Capture the cell that displays the provided text and extract its (X, Y) central coordinate. 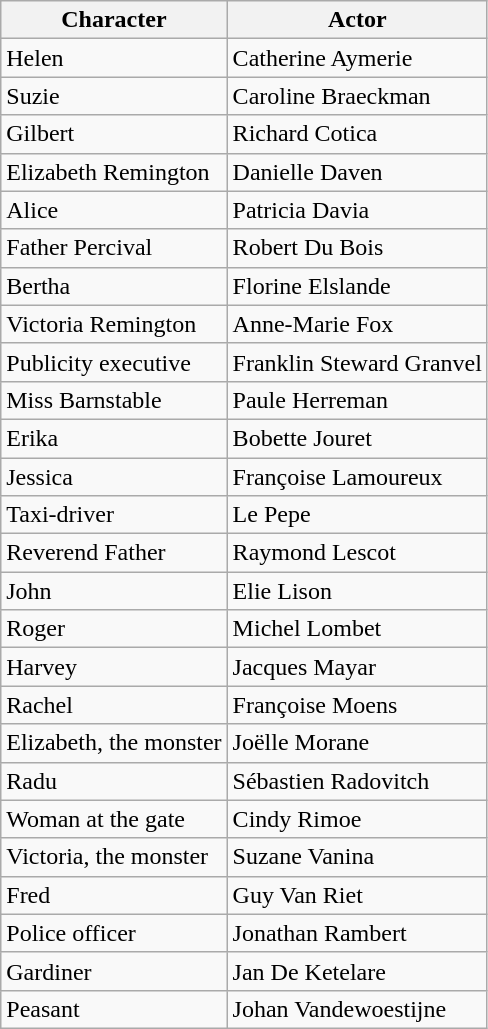
Suzie (114, 96)
Johan Vandewoestijne (357, 1009)
Harvey (114, 667)
Danielle Daven (357, 172)
Victoria, the monster (114, 857)
Elizabeth Remington (114, 172)
Fred (114, 895)
Publicity executive (114, 362)
Rachel (114, 705)
Sébastien Radovitch (357, 781)
Richard Cotica (357, 134)
Jacques Mayar (357, 667)
Helen (114, 58)
Gardiner (114, 971)
Erika (114, 438)
Radu (114, 781)
Victoria Remington (114, 324)
Jonathan Rambert (357, 933)
Reverend Father (114, 553)
Anne-Marie Fox (357, 324)
Robert Du Bois (357, 248)
Character (114, 20)
Roger (114, 629)
Le Pepe (357, 515)
Paule Herreman (357, 400)
Actor (357, 20)
Françoise Lamoureux (357, 477)
Father Percival (114, 248)
Jan De Ketelare (357, 971)
Patricia Davia (357, 210)
Catherine Aymerie (357, 58)
Caroline Braeckman (357, 96)
John (114, 591)
Florine Elslande (357, 286)
Guy Van Riet (357, 895)
Miss Barnstable (114, 400)
Jessica (114, 477)
Police officer (114, 933)
Michel Lombet (357, 629)
Taxi-driver (114, 515)
Elie Lison (357, 591)
Woman at the gate (114, 819)
Bertha (114, 286)
Raymond Lescot (357, 553)
Suzane Vanina (357, 857)
Joëlle Morane (357, 743)
Peasant (114, 1009)
Franklin Steward Granvel (357, 362)
Françoise Moens (357, 705)
Elizabeth, the monster (114, 743)
Bobette Jouret (357, 438)
Cindy Rimoe (357, 819)
Gilbert (114, 134)
Alice (114, 210)
